Identify which cell holds the provided text, then report its [x, y] central coordinate. 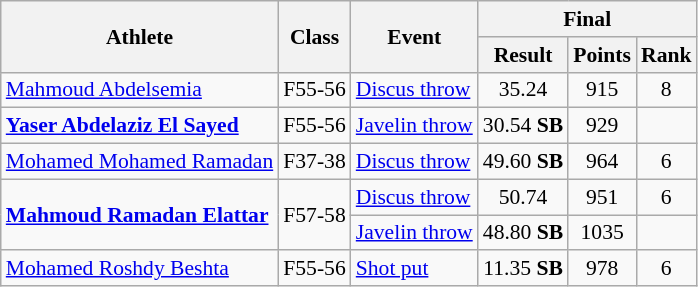
964 [602, 162]
49.60 SB [524, 162]
915 [602, 90]
Final [588, 19]
F57-58 [314, 214]
30.54 SB [524, 126]
Mahmoud Abdelsemia [140, 90]
Shot put [414, 269]
Mohamed Roshdy Beshta [140, 269]
Mahmoud Ramadan Elattar [140, 214]
929 [602, 126]
F37-38 [314, 162]
11.35 SB [524, 269]
Athlete [140, 36]
Rank [666, 55]
Mohamed Mohamed Ramadan [140, 162]
1035 [602, 233]
Result [524, 55]
Points [602, 55]
8 [666, 90]
Yaser Abdelaziz El Sayed [140, 126]
951 [602, 197]
978 [602, 269]
Event [414, 36]
48.80 SB [524, 233]
Class [314, 36]
35.24 [524, 90]
50.74 [524, 197]
